From the cell containing the given text, extract its center point as [x, y] coordinate. 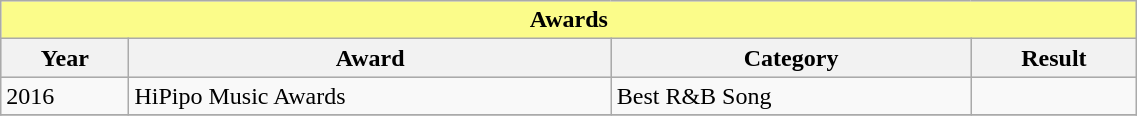
2016 [65, 96]
Result [1054, 58]
Award [370, 58]
Best R&B Song [791, 96]
Category [791, 58]
Awards [569, 20]
HiPipo Music Awards [370, 96]
Year [65, 58]
